Capture the cell that displays the provided text and extract its [x, y] central coordinate. 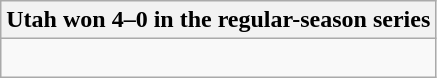
Utah won 4–0 in the regular-season series [218, 20]
